Pinpoint the cell where the given text exists, returning its (x, y) midpoint coordinate. 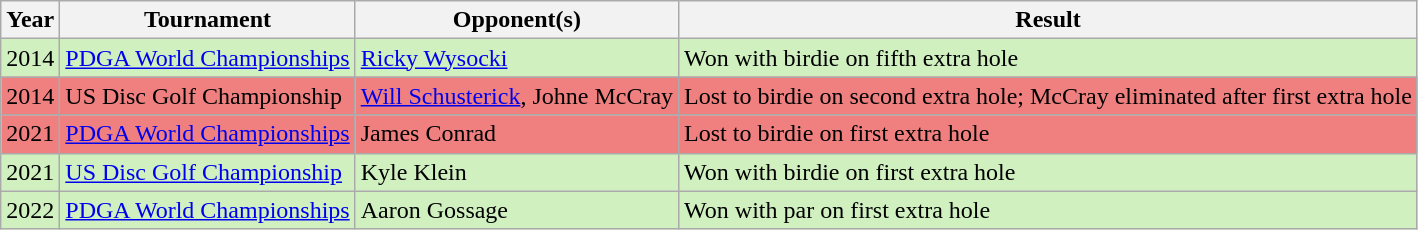
James Conrad (516, 134)
Ricky Wysocki (516, 58)
Opponent(s) (516, 20)
Won with par on first extra hole (1048, 210)
Lost to birdie on second extra hole; McCray eliminated after first extra hole (1048, 96)
Year (30, 20)
Aaron Gossage (516, 210)
Will Schusterick, Johne McCray (516, 96)
2022 (30, 210)
Won with birdie on fifth extra hole (1048, 58)
Lost to birdie on first extra hole (1048, 134)
Result (1048, 20)
Kyle Klein (516, 172)
Won with birdie on first extra hole (1048, 172)
Tournament (208, 20)
